Return the [x, y] coordinate for the center point of the cell that contains the specified text.  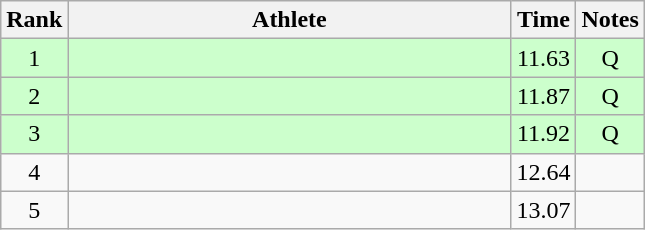
Notes [610, 20]
11.92 [544, 134]
3 [34, 134]
11.87 [544, 96]
5 [34, 210]
Time [544, 20]
13.07 [544, 210]
4 [34, 172]
Athlete [290, 20]
12.64 [544, 172]
2 [34, 96]
1 [34, 58]
11.63 [544, 58]
Rank [34, 20]
